Pinpoint the cell where the given text exists, returning its [X, Y] midpoint coordinate. 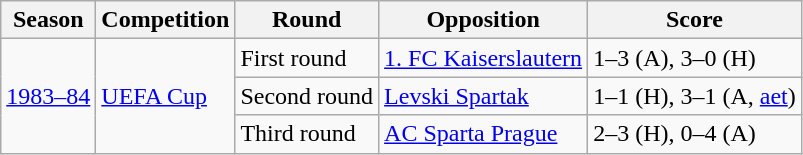
1–3 (A), 3–0 (H) [695, 58]
1. FC Kaiserslautern [484, 58]
Competition [166, 20]
Opposition [484, 20]
Levski Spartak [484, 96]
Third round [307, 134]
1983–84 [48, 96]
UEFA Cup [166, 96]
1–1 (H), 3–1 (A, aet) [695, 96]
First round [307, 58]
2–3 (H), 0–4 (A) [695, 134]
Round [307, 20]
AC Sparta Prague [484, 134]
Score [695, 20]
Second round [307, 96]
Season [48, 20]
